Extract the [x, y] coordinate from the center of the cell holding the provided text.  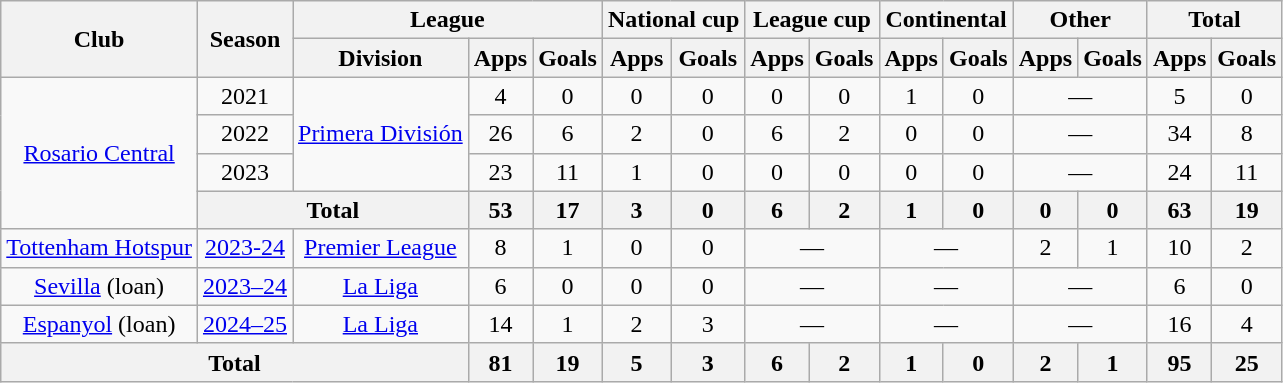
17 [568, 210]
Primera División [380, 134]
Tottenham Hotspur [100, 248]
26 [500, 134]
2023 [244, 172]
25 [1247, 362]
Sevilla (loan) [100, 286]
Division [380, 58]
53 [500, 210]
14 [500, 324]
23 [500, 172]
Club [100, 39]
Season [244, 39]
24 [1179, 172]
2023–24 [244, 286]
Continental [946, 20]
2023-24 [244, 248]
League [447, 20]
16 [1179, 324]
2021 [244, 96]
Other [1080, 20]
63 [1179, 210]
2022 [244, 134]
Rosario Central [100, 153]
League cup [812, 20]
Espanyol (loan) [100, 324]
95 [1179, 362]
2024–25 [244, 324]
National cup [673, 20]
34 [1179, 134]
Premier League [380, 248]
81 [500, 362]
10 [1179, 248]
